Find where the given text appears and provide that cell's center as (x, y) coordinate. 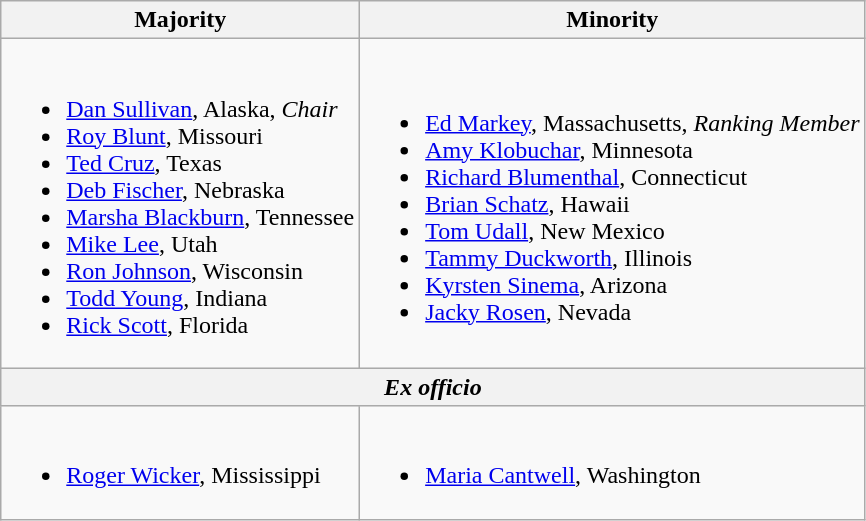
Majority (180, 20)
Minority (612, 20)
Roger Wicker, Mississippi (180, 462)
Ex officio (433, 387)
Maria Cantwell, Washington (612, 462)
